Capture the cell that displays the provided text and extract its (x, y) central coordinate. 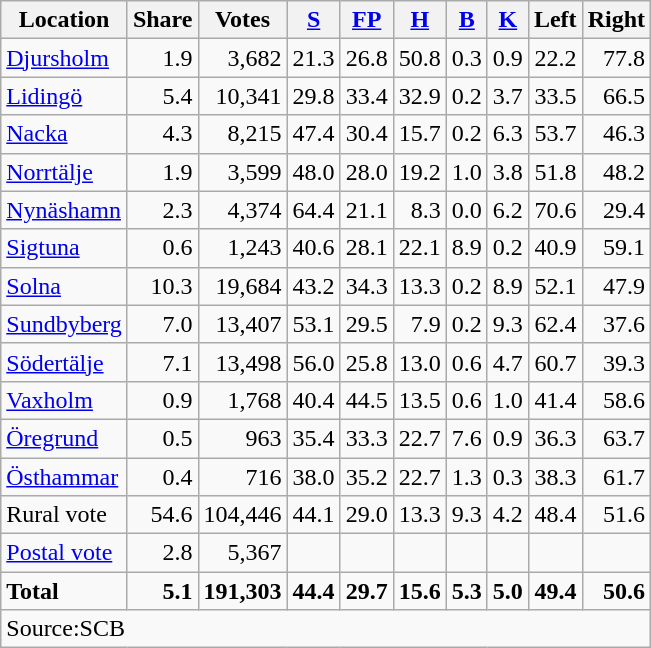
63.7 (616, 438)
41.4 (555, 400)
39.3 (616, 362)
Total (64, 591)
54.6 (162, 515)
62.4 (555, 324)
0.5 (162, 438)
Nacka (64, 134)
33.3 (366, 438)
50.8 (420, 58)
66.5 (616, 96)
34.3 (366, 286)
30.4 (366, 134)
51.8 (555, 172)
Sigtuna (64, 248)
10.3 (162, 286)
40.9 (555, 248)
8,215 (242, 134)
B (466, 20)
2.8 (162, 553)
26.8 (366, 58)
44.5 (366, 400)
35.4 (314, 438)
963 (242, 438)
13,407 (242, 324)
7.1 (162, 362)
33.4 (366, 96)
61.7 (616, 477)
7.6 (466, 438)
29.5 (366, 324)
H (420, 20)
191,303 (242, 591)
4.3 (162, 134)
15.6 (420, 591)
13.0 (420, 362)
7.9 (420, 324)
28.1 (366, 248)
22.2 (555, 58)
53.7 (555, 134)
Sundbyberg (64, 324)
5.0 (508, 591)
Votes (242, 20)
Solna (64, 286)
Left (555, 20)
5.1 (162, 591)
29.0 (366, 515)
60.7 (555, 362)
716 (242, 477)
51.6 (616, 515)
3,599 (242, 172)
38.0 (314, 477)
53.1 (314, 324)
Rural vote (64, 515)
48.0 (314, 172)
77.8 (616, 58)
Postal vote (64, 553)
0.4 (162, 477)
29.7 (366, 591)
Lidingö (64, 96)
47.4 (314, 134)
52.1 (555, 286)
21.3 (314, 58)
44.4 (314, 591)
40.4 (314, 400)
59.1 (616, 248)
2.3 (162, 210)
33.5 (555, 96)
3,682 (242, 58)
4.2 (508, 515)
7.0 (162, 324)
Nynäshamn (64, 210)
29.4 (616, 210)
Södertälje (64, 362)
56.0 (314, 362)
5.4 (162, 96)
44.1 (314, 515)
6.2 (508, 210)
38.3 (555, 477)
19,684 (242, 286)
48.2 (616, 172)
70.6 (555, 210)
4,374 (242, 210)
28.0 (366, 172)
K (508, 20)
0.0 (466, 210)
36.3 (555, 438)
S (314, 20)
Location (64, 20)
3.7 (508, 96)
25.8 (366, 362)
Source:SCB (326, 629)
3.8 (508, 172)
10,341 (242, 96)
29.8 (314, 96)
Vaxholm (64, 400)
13.5 (420, 400)
49.4 (555, 591)
50.6 (616, 591)
19.2 (420, 172)
1,243 (242, 248)
Share (162, 20)
64.4 (314, 210)
37.6 (616, 324)
104,446 (242, 515)
Östhammar (64, 477)
5,367 (242, 553)
4.7 (508, 362)
5.3 (466, 591)
21.1 (366, 210)
Öregrund (64, 438)
48.4 (555, 515)
43.2 (314, 286)
35.2 (366, 477)
47.9 (616, 286)
Djursholm (64, 58)
Right (616, 20)
32.9 (420, 96)
40.6 (314, 248)
22.1 (420, 248)
46.3 (616, 134)
6.3 (508, 134)
1,768 (242, 400)
58.6 (616, 400)
15.7 (420, 134)
8.3 (420, 210)
1.3 (466, 477)
FP (366, 20)
Norrtälje (64, 172)
13,498 (242, 362)
